Determine the (X, Y) coordinate at the center of the cell enclosing the given text.  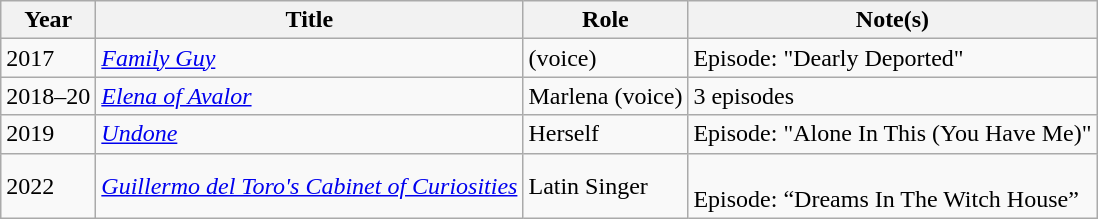
Family Guy (310, 58)
Marlena (voice) (606, 96)
Role (606, 20)
Episode: “Dreams In The Witch House” (892, 186)
(voice) (606, 58)
Episode: "Alone In This (You Have Me)" (892, 134)
Undone (310, 134)
2018–20 (48, 96)
Elena of Avalor (310, 96)
Year (48, 20)
2017 (48, 58)
Guillermo del Toro's Cabinet of Curiosities (310, 186)
Episode: "Dearly Deported" (892, 58)
Title (310, 20)
Herself (606, 134)
2019 (48, 134)
Note(s) (892, 20)
2022 (48, 186)
3 episodes (892, 96)
Latin Singer (606, 186)
